Capture the cell that displays the provided text and extract its [x, y] central coordinate. 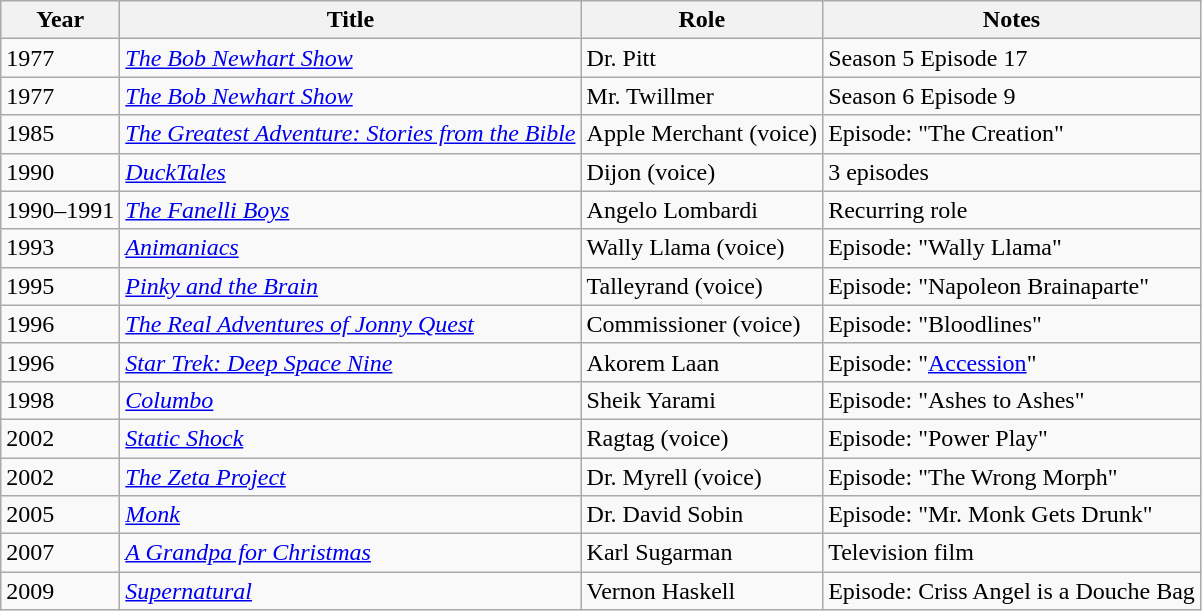
Commissioner (voice) [702, 324]
The Fanelli Boys [350, 210]
2007 [60, 553]
Angelo Lombardi [702, 210]
Season 5 Episode 17 [1012, 58]
3 episodes [1012, 172]
Dr. Pitt [702, 58]
The Real Adventures of Jonny Quest [350, 324]
1990–1991 [60, 210]
Wally Llama (voice) [702, 248]
The Greatest Adventure: Stories from the Bible [350, 134]
Episode: Criss Angel is a Douche Bag [1012, 591]
Episode: "The Creation" [1012, 134]
Animaniacs [350, 248]
Vernon Haskell [702, 591]
Notes [1012, 20]
2005 [60, 515]
Dijon (voice) [702, 172]
Title [350, 20]
Columbo [350, 400]
Dr. David Sobin [702, 515]
Monk [350, 515]
Episode: "The Wrong Morph" [1012, 477]
Talleyrand (voice) [702, 286]
Episode: "Bloodlines" [1012, 324]
Apple Merchant (voice) [702, 134]
Supernatural [350, 591]
1993 [60, 248]
Ragtag (voice) [702, 438]
Mr. Twillmer [702, 96]
2009 [60, 591]
Episode: "Mr. Monk Gets Drunk" [1012, 515]
Year [60, 20]
Sheik Yarami [702, 400]
Pinky and the Brain [350, 286]
The Zeta Project [350, 477]
Static Shock [350, 438]
DuckTales [350, 172]
A Grandpa for Christmas [350, 553]
Role [702, 20]
Episode: "Accession" [1012, 362]
Episode: "Power Play" [1012, 438]
Recurring role [1012, 210]
Dr. Myrell (voice) [702, 477]
1998 [60, 400]
Episode: "Wally Llama" [1012, 248]
Episode: "Ashes to Ashes" [1012, 400]
1985 [60, 134]
Star Trek: Deep Space Nine [350, 362]
Television film [1012, 553]
Karl Sugarman [702, 553]
Episode: "Napoleon Brainaparte" [1012, 286]
1995 [60, 286]
1990 [60, 172]
Season 6 Episode 9 [1012, 96]
Akorem Laan [702, 362]
